Output the [x, y] coordinate of the center of the cell containing the given text.  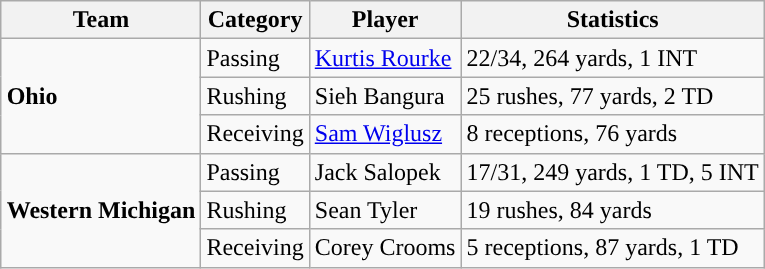
Statistics [612, 20]
Jack Salopek [385, 172]
22/34, 264 yards, 1 INT [612, 58]
Western Michigan [101, 210]
Player [385, 20]
Sieh Bangura [385, 96]
Kurtis Rourke [385, 58]
Category [255, 20]
19 rushes, 84 yards [612, 210]
Ohio [101, 96]
Sam Wiglusz [385, 134]
Team [101, 20]
8 receptions, 76 yards [612, 134]
5 receptions, 87 yards, 1 TD [612, 248]
17/31, 249 yards, 1 TD, 5 INT [612, 172]
25 rushes, 77 yards, 2 TD [612, 96]
Corey Crooms [385, 248]
Sean Tyler [385, 210]
